Detect which cell encompasses the target text, then output its (x, y) center coordinate. 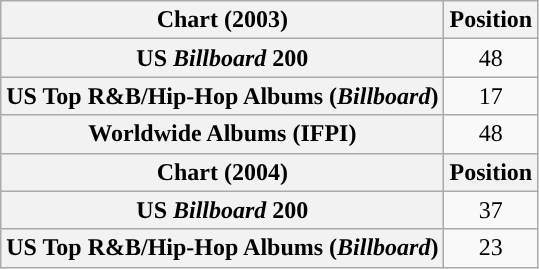
Worldwide Albums (IFPI) (222, 134)
37 (491, 210)
23 (491, 248)
Chart (2004) (222, 172)
Chart (2003) (222, 20)
17 (491, 96)
